Detect which cell encompasses the target text, then output its [X, Y] center coordinate. 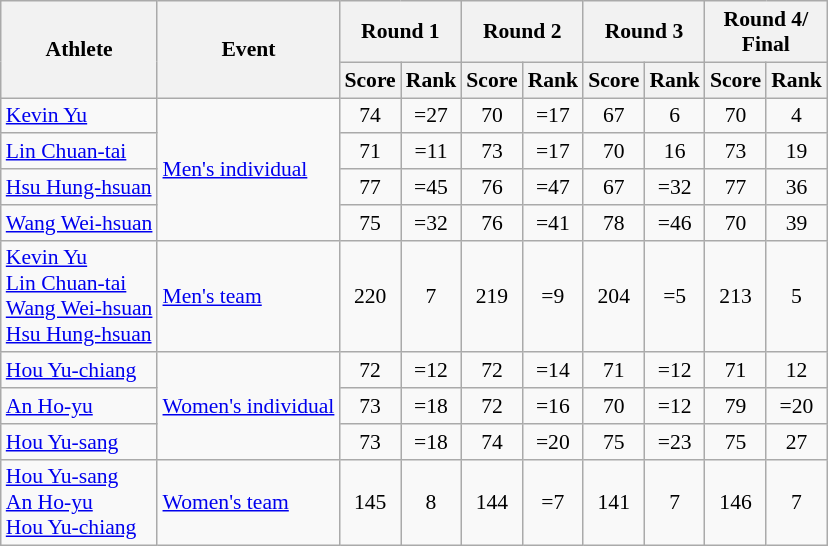
=27 [432, 116]
8 [432, 502]
146 [736, 502]
=16 [554, 406]
Round 1 [400, 32]
Round 3 [644, 32]
145 [370, 502]
5 [796, 296]
78 [614, 223]
An Ho-yu [80, 406]
=9 [554, 296]
=5 [674, 296]
Women's team [248, 502]
Women's individual [248, 406]
=45 [432, 187]
Round 4/Final [766, 32]
Men's individual [248, 169]
6 [674, 116]
Athlete [80, 50]
Lin Chuan-tai [80, 152]
219 [492, 296]
141 [614, 502]
144 [492, 502]
=46 [674, 223]
Men's team [248, 296]
Kevin YuLin Chuan-taiWang Wei-hsuanHsu Hung-hsuan [80, 296]
Round 2 [522, 32]
19 [796, 152]
=14 [554, 371]
=7 [554, 502]
=47 [554, 187]
Wang Wei-hsuan [80, 223]
=41 [554, 223]
=11 [432, 152]
220 [370, 296]
204 [614, 296]
Hou Yu-chiang [80, 371]
79 [736, 406]
=23 [674, 442]
39 [796, 223]
27 [796, 442]
16 [674, 152]
4 [796, 116]
Hou Yu-sangAn Ho-yuHou Yu-chiang [80, 502]
36 [796, 187]
Event [248, 50]
Kevin Yu [80, 116]
213 [736, 296]
Hsu Hung-hsuan [80, 187]
Hou Yu-sang [80, 442]
12 [796, 371]
